Determine the (X, Y) coordinate at the center of the cell enclosing the given text.  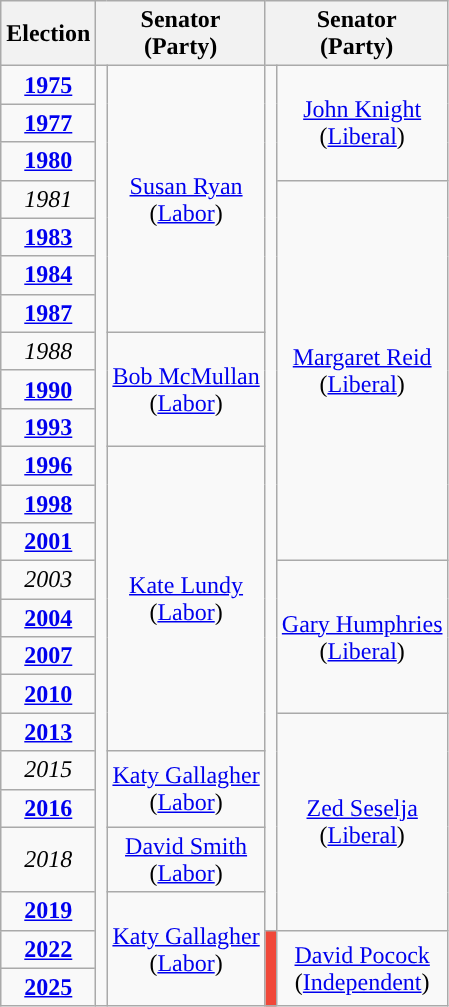
Kate Lundy(Labor) (186, 598)
2025 (48, 987)
1983 (48, 237)
John Knight(Liberal) (362, 123)
Bob McMullan(Labor) (186, 389)
Election (48, 34)
2001 (48, 542)
1996 (48, 465)
2022 (48, 949)
David Pocock(Independent) (362, 968)
1993 (48, 427)
2003 (48, 580)
2018 (48, 860)
Gary Humphries(Liberal) (362, 637)
1977 (48, 123)
2019 (48, 911)
1981 (48, 199)
2004 (48, 618)
1988 (48, 351)
2013 (48, 732)
2007 (48, 656)
Margaret Reid(Liberal) (362, 370)
1975 (48, 85)
Susan Ryan(Labor) (186, 199)
David Smith(Labor) (186, 860)
2016 (48, 808)
1980 (48, 161)
1984 (48, 275)
1998 (48, 503)
Zed Seselja(Liberal) (362, 822)
1987 (48, 313)
1990 (48, 389)
2015 (48, 770)
2010 (48, 694)
